Find where the given text appears and provide that cell's center as [X, Y] coordinate. 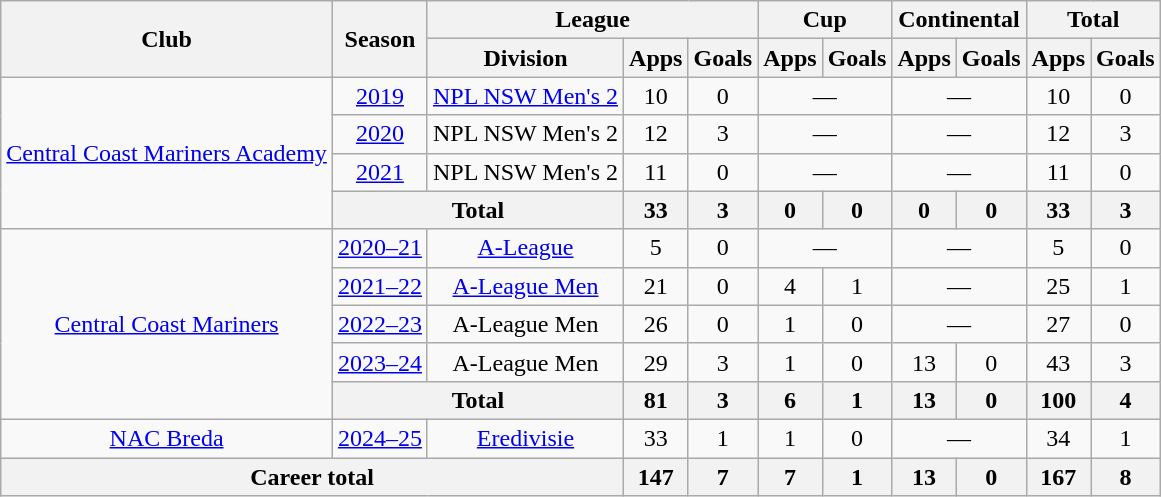
League [592, 20]
29 [656, 362]
A-League [525, 248]
8 [1125, 477]
Central Coast Mariners [167, 324]
2021–22 [380, 286]
Career total [312, 477]
Continental [959, 20]
81 [656, 400]
26 [656, 324]
43 [1058, 362]
Eredivisie [525, 438]
25 [1058, 286]
2020–21 [380, 248]
2019 [380, 96]
Club [167, 39]
Central Coast Mariners Academy [167, 153]
147 [656, 477]
34 [1058, 438]
27 [1058, 324]
Division [525, 58]
6 [790, 400]
2020 [380, 134]
2022–23 [380, 324]
Season [380, 39]
Cup [825, 20]
167 [1058, 477]
21 [656, 286]
2024–25 [380, 438]
NAC Breda [167, 438]
100 [1058, 400]
2021 [380, 172]
2023–24 [380, 362]
